Output the (x, y) coordinate of the center of the cell containing the given text.  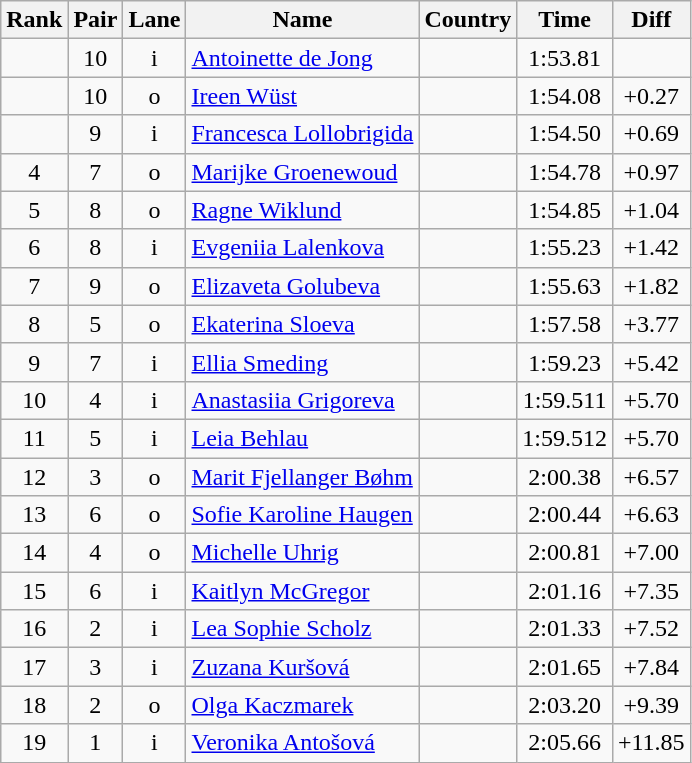
11 (34, 438)
15 (34, 591)
Country (468, 20)
+11.85 (651, 743)
Evgeniia Lalenkova (302, 248)
+3.77 (651, 324)
Ellia Smeding (302, 362)
1:54.78 (565, 172)
Zuzana Kuršová (302, 667)
1:59.512 (565, 438)
18 (34, 705)
Diff (651, 20)
Lea Sophie Scholz (302, 629)
Antoinette de Jong (302, 58)
+6.63 (651, 515)
Ireen Wüst (302, 96)
2:00.81 (565, 553)
+0.97 (651, 172)
2:03.20 (565, 705)
1:57.58 (565, 324)
+0.69 (651, 134)
2:01.65 (565, 667)
1 (96, 743)
13 (34, 515)
Lane (154, 20)
+7.52 (651, 629)
+1.82 (651, 286)
Marijke Groenewoud (302, 172)
+5.42 (651, 362)
Veronika Antošová (302, 743)
2:01.16 (565, 591)
17 (34, 667)
Marit Fjellanger Bøhm (302, 477)
1:54.08 (565, 96)
Rank (34, 20)
+9.39 (651, 705)
1:54.85 (565, 210)
12 (34, 477)
14 (34, 553)
2:00.44 (565, 515)
Ragne Wiklund (302, 210)
Leia Behlau (302, 438)
19 (34, 743)
+7.00 (651, 553)
Anastasiia Grigoreva (302, 400)
Sofie Karoline Haugen (302, 515)
1:53.81 (565, 58)
Olga Kaczmarek (302, 705)
1:55.63 (565, 286)
+7.84 (651, 667)
2:01.33 (565, 629)
2:05.66 (565, 743)
Ekaterina Sloeva (302, 324)
1:59.23 (565, 362)
Michelle Uhrig (302, 553)
2:00.38 (565, 477)
+0.27 (651, 96)
Kaitlyn McGregor (302, 591)
1:55.23 (565, 248)
+1.42 (651, 248)
+1.04 (651, 210)
Time (565, 20)
Name (302, 20)
Francesca Lollobrigida (302, 134)
Pair (96, 20)
1:54.50 (565, 134)
1:59.511 (565, 400)
+7.35 (651, 591)
16 (34, 629)
+6.57 (651, 477)
Elizaveta Golubeva (302, 286)
